Return (X, Y) of the center of cell containing provided text 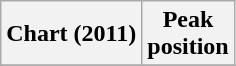
Chart (2011) (72, 34)
Peakposition (188, 34)
